Determine the (x, y) coordinate at the center of the cell enclosing the given text.  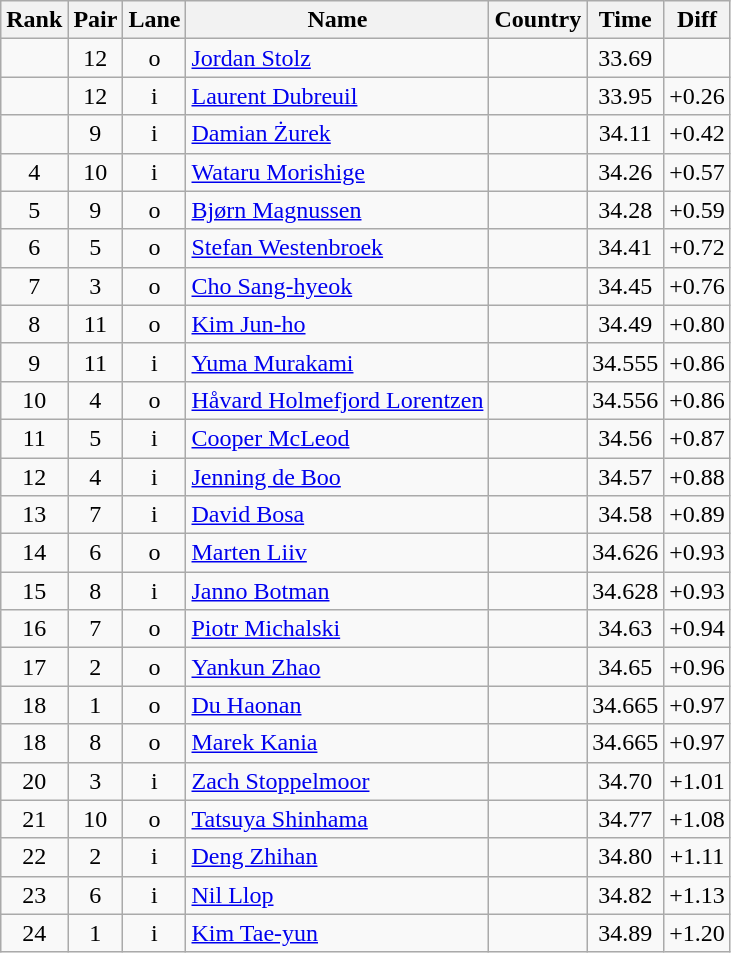
+0.76 (698, 286)
Yankun Zhao (338, 667)
+0.26 (698, 96)
33.69 (626, 58)
+0.72 (698, 248)
16 (34, 629)
Håvard Holmefjord Lorentzen (338, 400)
Rank (34, 20)
34.82 (626, 895)
Zach Stoppelmoor (338, 781)
Country (538, 20)
Marek Kania (338, 743)
34.49 (626, 324)
Du Haonan (338, 705)
34.555 (626, 362)
David Bosa (338, 515)
Diff (698, 20)
34.28 (626, 210)
Lane (154, 20)
+0.96 (698, 667)
Piotr Michalski (338, 629)
34.89 (626, 933)
Cooper McLeod (338, 438)
34.11 (626, 134)
+0.88 (698, 477)
+0.94 (698, 629)
34.57 (626, 477)
23 (34, 895)
14 (34, 553)
34.626 (626, 553)
17 (34, 667)
21 (34, 819)
Bjørn Magnussen (338, 210)
34.26 (626, 172)
Kim Jun-ho (338, 324)
20 (34, 781)
+0.89 (698, 515)
+1.13 (698, 895)
Yuma Murakami (338, 362)
Janno Botman (338, 591)
Damian Żurek (338, 134)
Kim Tae-yun (338, 933)
+1.08 (698, 819)
24 (34, 933)
+0.57 (698, 172)
+1.20 (698, 933)
34.45 (626, 286)
Tatsuya Shinhama (338, 819)
+0.87 (698, 438)
34.77 (626, 819)
34.56 (626, 438)
15 (34, 591)
+0.59 (698, 210)
34.63 (626, 629)
13 (34, 515)
Name (338, 20)
Deng Zhihan (338, 857)
Jordan Stolz (338, 58)
Laurent Dubreuil (338, 96)
Nil Llop (338, 895)
Stefan Westenbroek (338, 248)
33.95 (626, 96)
34.80 (626, 857)
Pair (96, 20)
+0.80 (698, 324)
34.628 (626, 591)
34.70 (626, 781)
+1.11 (698, 857)
22 (34, 857)
+1.01 (698, 781)
Cho Sang-hyeok (338, 286)
34.556 (626, 400)
Jenning de Boo (338, 477)
Wataru Morishige (338, 172)
Time (626, 20)
34.41 (626, 248)
Marten Liiv (338, 553)
34.65 (626, 667)
34.58 (626, 515)
+0.42 (698, 134)
